From the cell containing the given text, extract its center point as (X, Y) coordinate. 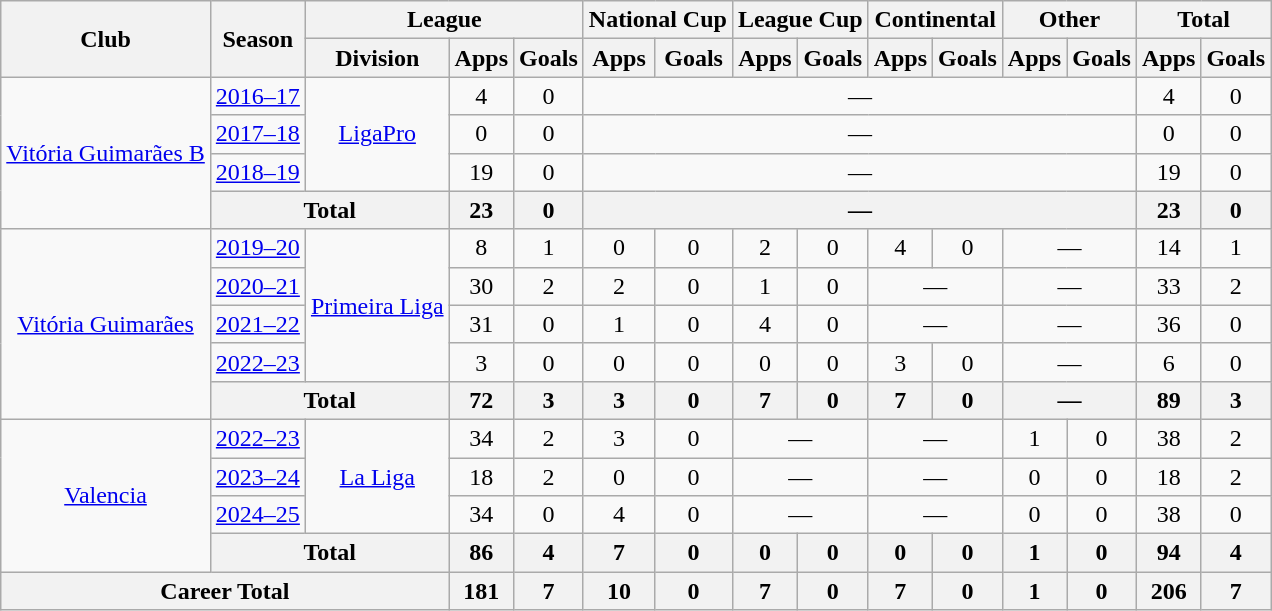
Season (258, 39)
2019–20 (258, 248)
72 (481, 400)
30 (481, 286)
La Liga (377, 476)
33 (1168, 286)
2021–22 (258, 324)
Division (377, 58)
2017–18 (258, 134)
8 (481, 248)
94 (1168, 553)
14 (1168, 248)
6 (1168, 362)
League Cup (800, 20)
LigaPro (377, 134)
2016–17 (258, 96)
Club (106, 39)
86 (481, 553)
31 (481, 324)
Other (1069, 20)
National Cup (658, 20)
Vitória Guimarães (106, 324)
Career Total (225, 591)
10 (619, 591)
36 (1168, 324)
181 (481, 591)
Primeira Liga (377, 305)
Vitória Guimarães B (106, 153)
2020–21 (258, 286)
89 (1168, 400)
2023–24 (258, 477)
Valencia (106, 495)
Continental (935, 20)
2024–25 (258, 515)
League (444, 20)
2018–19 (258, 172)
206 (1168, 591)
